Return the [x, y] coordinate for the center point of the cell that contains the specified text.  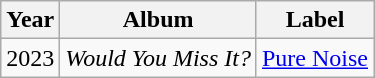
Label [314, 20]
2023 [30, 58]
Album [158, 20]
Would You Miss It? [158, 58]
Pure Noise [314, 58]
Year [30, 20]
